Provide the [X, Y] coordinate of the cell's center where the given text is located.  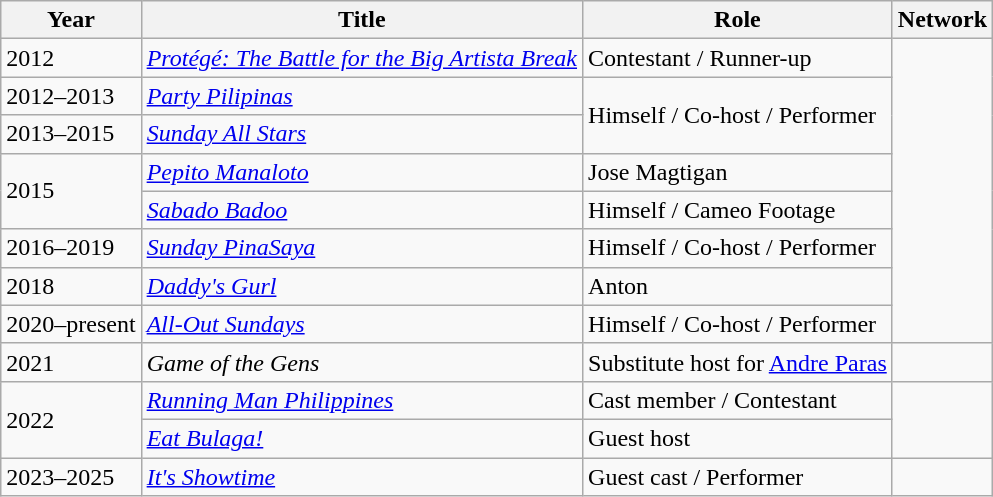
2022 [71, 419]
Eat Bulaga! [362, 438]
Sunday All Stars [362, 134]
Daddy's Gurl [362, 286]
Substitute host for Andre Paras [738, 362]
2016–2019 [71, 248]
2015 [71, 191]
2021 [71, 362]
Guest host [738, 438]
Title [362, 20]
2012–2013 [71, 96]
Anton [738, 286]
2018 [71, 286]
2012 [71, 58]
Game of the Gens [362, 362]
All-Out Sundays [362, 324]
Protégé: The Battle for the Big Artista Break [362, 58]
Contestant / Runner-up [738, 58]
2023–2025 [71, 477]
Network [942, 20]
Jose Magtigan [738, 172]
Sunday PinaSaya [362, 248]
2020–present [71, 324]
Cast member / Contestant [738, 400]
Party Pilipinas [362, 96]
Guest cast / Performer [738, 477]
2013–2015 [71, 134]
Role [738, 20]
Sabado Badoo [362, 210]
It's Showtime [362, 477]
Year [71, 20]
Himself / Cameo Footage [738, 210]
Pepito Manaloto [362, 172]
Running Man Philippines [362, 400]
